Output the (X, Y) coordinate of the center of the cell containing the given text.  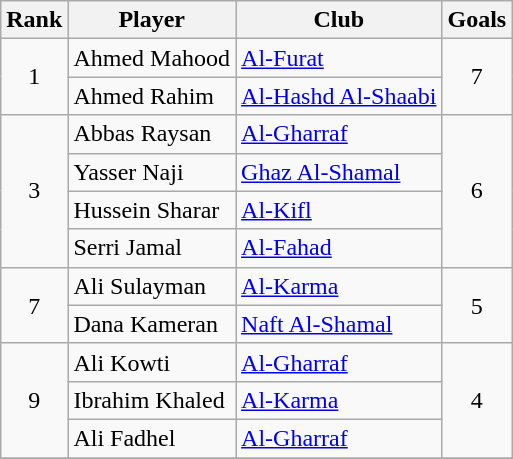
Ahmed Rahim (152, 96)
Al-Hashd Al-Shaabi (339, 96)
Ibrahim Khaled (152, 400)
Ali Fadhel (152, 438)
Abbas Raysan (152, 134)
4 (477, 400)
Goals (477, 20)
Dana Kameran (152, 324)
9 (34, 400)
Al-Furat (339, 58)
Ali Kowti (152, 362)
Al-Fahad (339, 248)
Ahmed Mahood (152, 58)
Club (339, 20)
5 (477, 305)
Yasser Naji (152, 172)
3 (34, 191)
Ali Sulayman (152, 286)
Naft Al-Shamal (339, 324)
Rank (34, 20)
Serri Jamal (152, 248)
Ghaz Al-Shamal (339, 172)
Hussein Sharar (152, 210)
Al-Kifl (339, 210)
Player (152, 20)
6 (477, 191)
1 (34, 77)
